Capture the cell that displays the provided text and extract its [x, y] central coordinate. 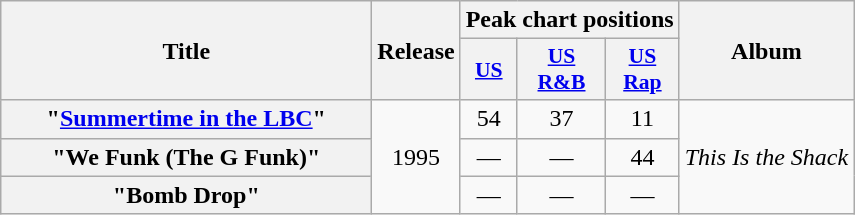
Release [416, 50]
54 [488, 119]
"Summertime in the LBC" [186, 119]
11 [643, 119]
US [488, 70]
37 [561, 119]
"Bomb Drop" [186, 195]
USRap [643, 70]
Album [766, 50]
44 [643, 157]
1995 [416, 157]
This Is the Shack [766, 157]
USR&B [561, 70]
"We Funk (The G Funk)" [186, 157]
Title [186, 50]
Peak chart positions [570, 20]
